Scan for the cell matching the given text and deliver its [X, Y] coordinate at center. 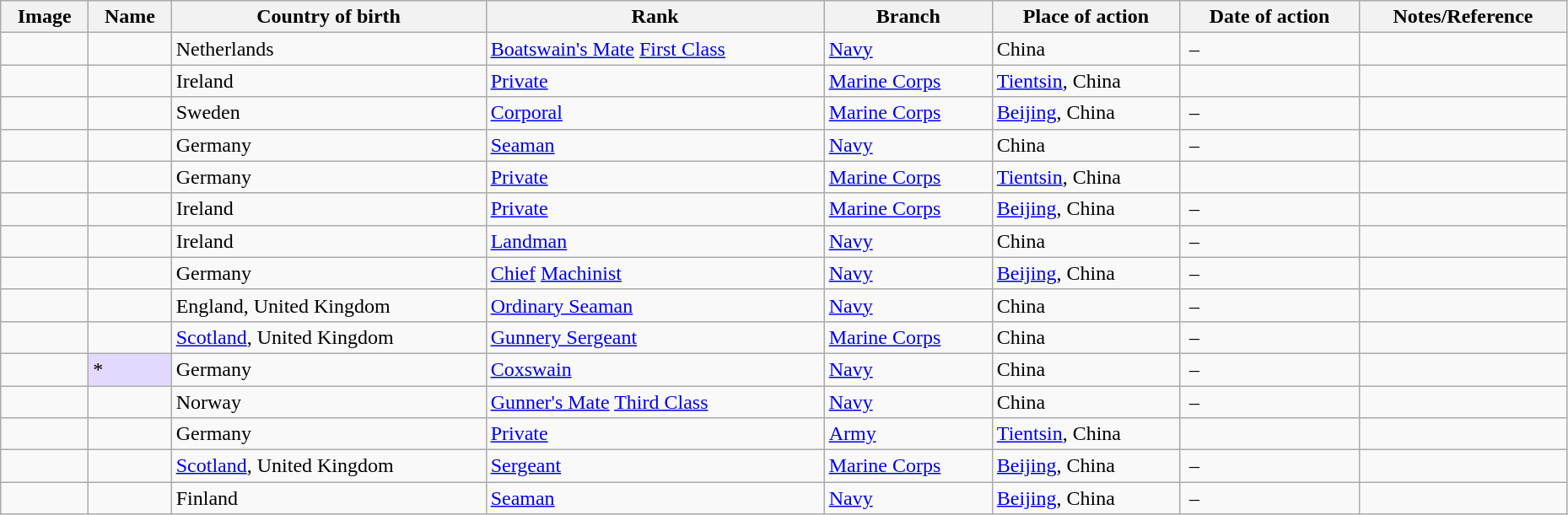
England, United Kingdom [329, 305]
Landman [655, 241]
Notes/Reference [1463, 17]
Norway [329, 402]
Finland [329, 498]
Rank [655, 17]
Sweden [329, 113]
Coxswain [655, 369]
Army [908, 434]
Gunnery Sergeant [655, 337]
Place of action [1086, 17]
Chief Machinist [655, 273]
Ordinary Seaman [655, 305]
* [130, 369]
Corporal [655, 113]
Country of birth [329, 17]
Branch [908, 17]
Image [45, 17]
Name [130, 17]
Gunner's Mate Third Class [655, 402]
Date of action [1270, 17]
Boatswain's Mate First Class [655, 49]
Sergeant [655, 466]
Netherlands [329, 49]
